Determine the (x, y) coordinate at the center of the cell enclosing the given text.  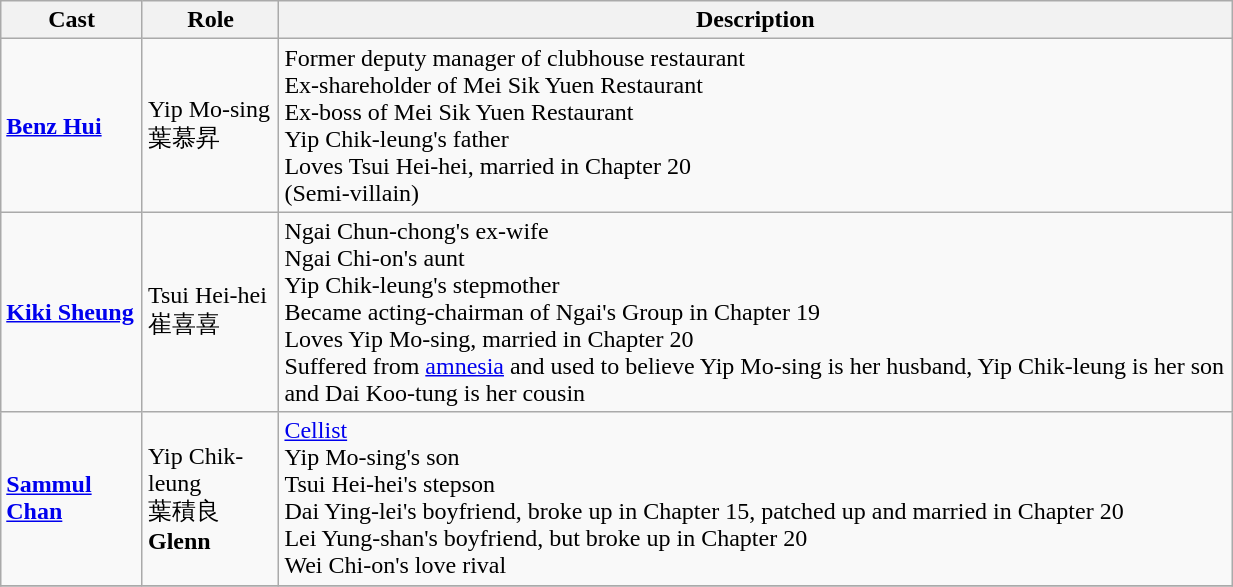
Role (210, 20)
Yip Mo-sing 葉慕昇 (210, 126)
Tsui Hei-hei 崔喜喜 (210, 312)
Cast (72, 20)
Yip Chik-leung 葉積良 Glenn (210, 498)
Benz Hui (72, 126)
Sammul Chan (72, 498)
Kiki Sheung (72, 312)
Description (756, 20)
